Capture the cell that displays the provided text and extract its (x, y) central coordinate. 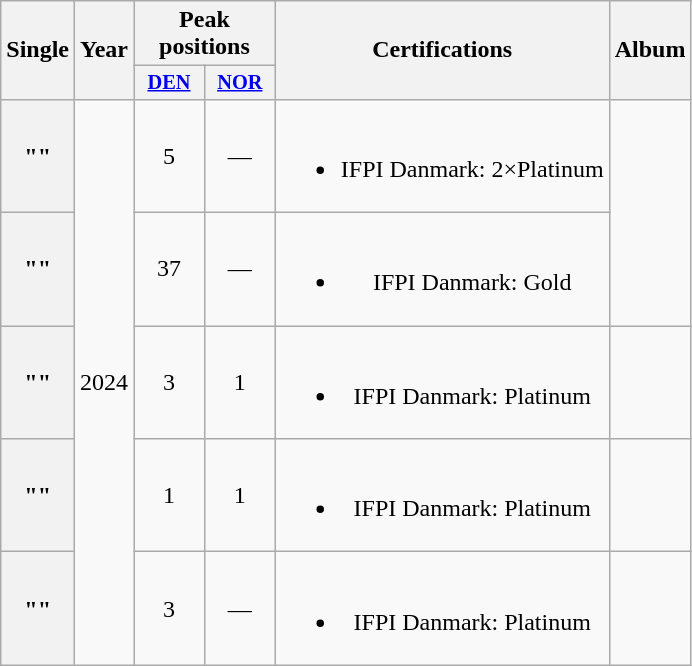
IFPI Danmark: 2×Platinum (442, 156)
2024 (104, 382)
Certifications (442, 50)
DEN (170, 83)
Year (104, 50)
Single (38, 50)
37 (170, 270)
5 (170, 156)
Album (650, 50)
NOR (240, 83)
IFPI Danmark: Gold (442, 270)
Peak positions (205, 34)
